Detect which cell encompasses the target text, then output its (X, Y) center coordinate. 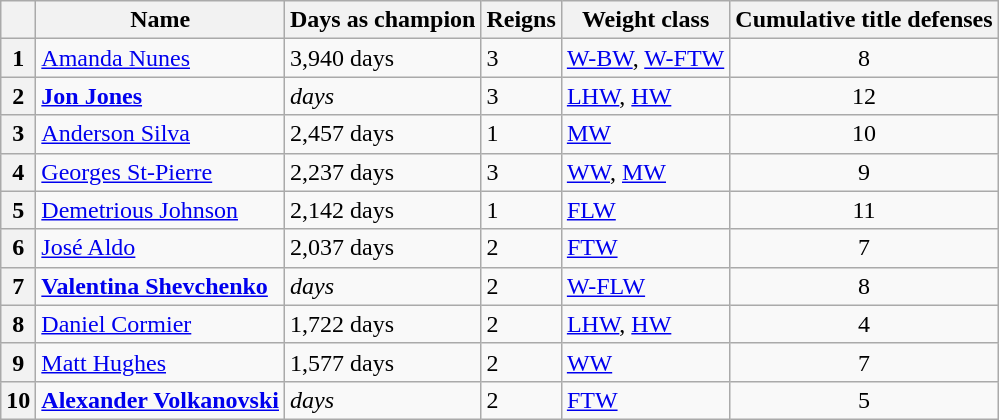
1,722 days (383, 324)
Daniel Cormier (160, 324)
Days as champion (383, 20)
José Aldo (160, 248)
12 (864, 96)
Cumulative title defenses (864, 20)
Name (160, 20)
Reigns (521, 20)
2,457 days (383, 134)
Weight class (645, 20)
2,037 days (383, 248)
Demetrious Johnson (160, 210)
W-BW, W-FTW (645, 58)
3,940 days (383, 58)
Alexander Volkanovski (160, 400)
W-FLW (645, 286)
Valentina Shevchenko (160, 286)
FLW (645, 210)
Georges St-Pierre (160, 172)
1,577 days (383, 362)
Anderson Silva (160, 134)
11 (864, 210)
Jon Jones (160, 96)
2,142 days (383, 210)
2,237 days (383, 172)
WW (645, 362)
Matt Hughes (160, 362)
WW, MW (645, 172)
Amanda Nunes (160, 58)
6 (18, 248)
MW (645, 134)
